For the text-containing cell, return its midpoint in (X, Y) coordinate format. 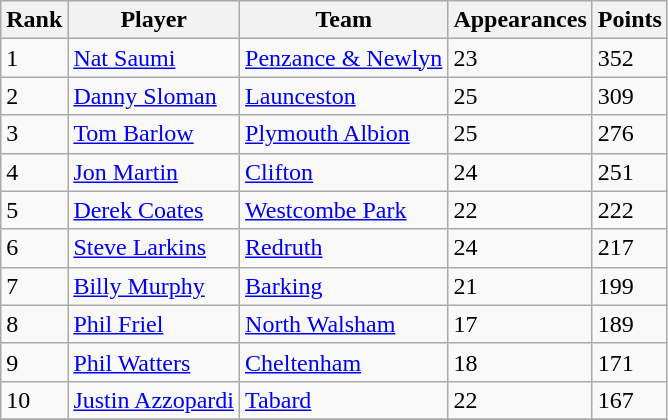
Westcombe Park (344, 210)
Justin Azzopardi (154, 400)
17 (520, 324)
Steve Larkins (154, 248)
21 (520, 286)
Player (154, 20)
352 (630, 58)
7 (34, 286)
Nat Saumi (154, 58)
199 (630, 286)
Cheltenham (344, 362)
251 (630, 172)
217 (630, 248)
Phil Watters (154, 362)
North Walsham (344, 324)
6 (34, 248)
Appearances (520, 20)
5 (34, 210)
23 (520, 58)
Phil Friel (154, 324)
276 (630, 134)
Derek Coates (154, 210)
Penzance & Newlyn (344, 58)
189 (630, 324)
Clifton (344, 172)
171 (630, 362)
2 (34, 96)
Team (344, 20)
309 (630, 96)
Billy Murphy (154, 286)
Launceston (344, 96)
4 (34, 172)
Points (630, 20)
Tom Barlow (154, 134)
8 (34, 324)
18 (520, 362)
Redruth (344, 248)
1 (34, 58)
Barking (344, 286)
222 (630, 210)
9 (34, 362)
Plymouth Albion (344, 134)
Rank (34, 20)
Danny Sloman (154, 96)
3 (34, 134)
167 (630, 400)
10 (34, 400)
Tabard (344, 400)
Jon Martin (154, 172)
